Extract the [X, Y] coordinate from the center of the cell holding the provided text.  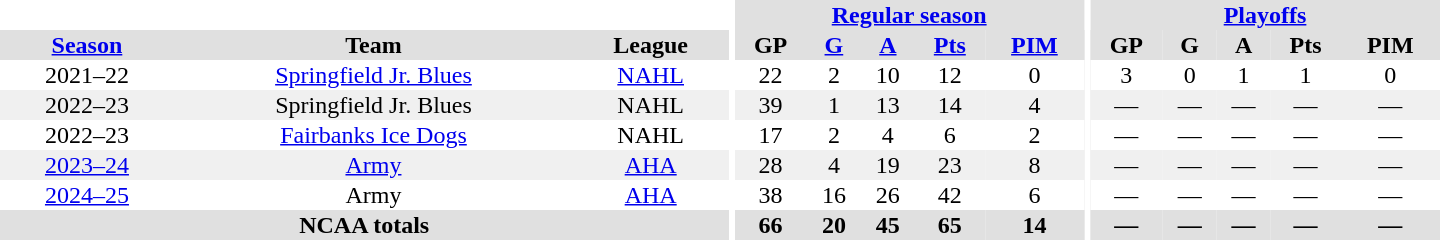
22 [770, 75]
38 [770, 195]
13 [888, 105]
45 [888, 225]
12 [950, 75]
NCAA totals [364, 225]
Fairbanks Ice Dogs [374, 135]
28 [770, 165]
66 [770, 225]
23 [950, 165]
2024–25 [87, 195]
19 [888, 165]
3 [1126, 75]
Playoffs [1265, 15]
10 [888, 75]
42 [950, 195]
26 [888, 195]
17 [770, 135]
League [650, 45]
65 [950, 225]
20 [834, 225]
8 [1034, 165]
Season [87, 45]
2023–24 [87, 165]
Team [374, 45]
39 [770, 105]
16 [834, 195]
Regular season [909, 15]
2021–22 [87, 75]
